For the text-containing cell, return its midpoint in [x, y] coordinate format. 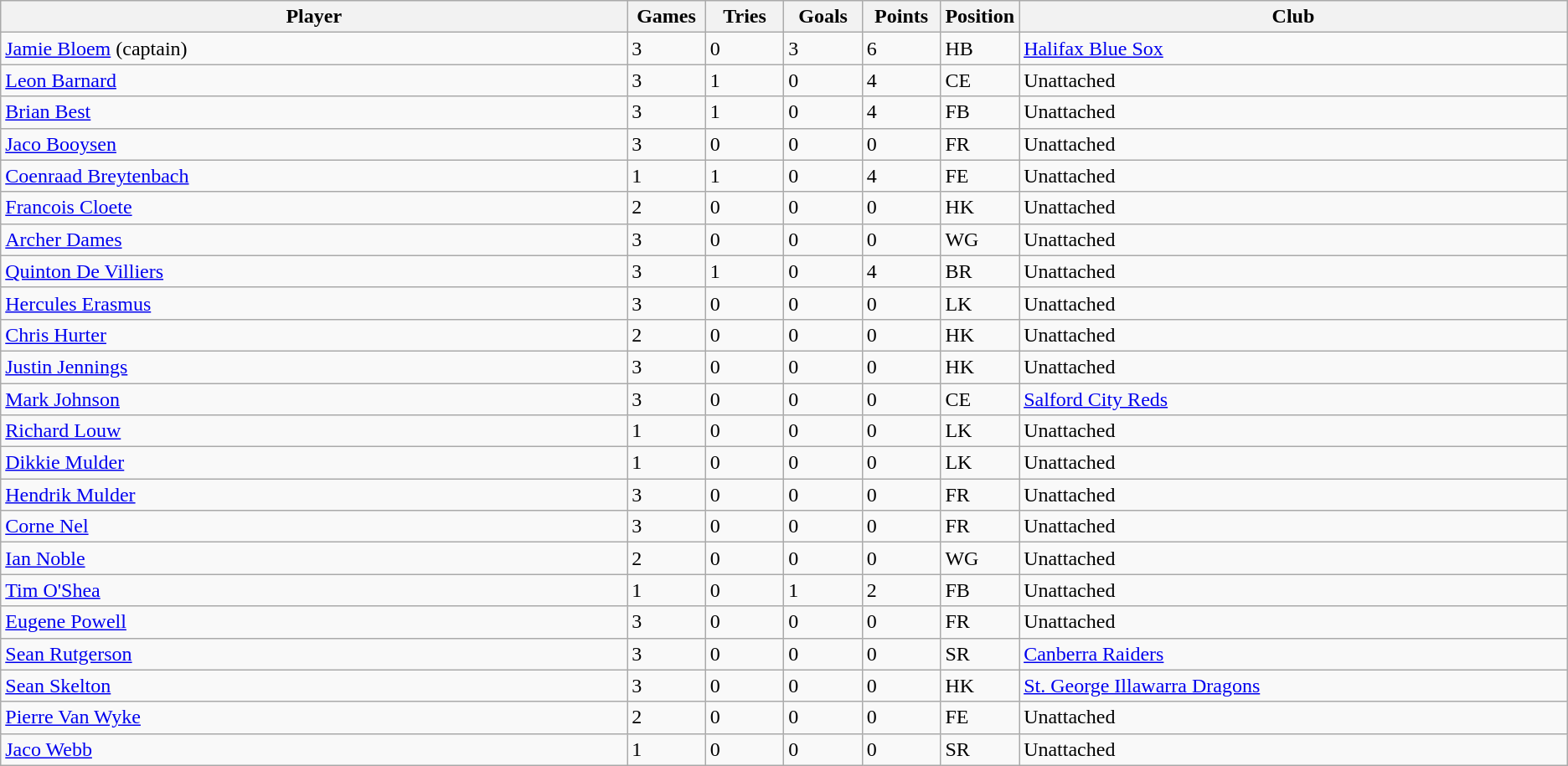
Quinton De Villiers [314, 271]
Player [314, 17]
Salford City Reds [1293, 399]
Club [1293, 17]
Tries [745, 17]
St. George Illawarra Dragons [1293, 686]
Sean Rutgerson [314, 654]
Canberra Raiders [1293, 654]
Richard Louw [314, 431]
6 [901, 49]
Games [667, 17]
Halifax Blue Sox [1293, 49]
Jaco Booysen [314, 144]
Points [901, 17]
Hendrik Mulder [314, 495]
Justin Jennings [314, 367]
Tim O'Shea [314, 590]
Position [980, 17]
Leon Barnard [314, 80]
Chris Hurter [314, 335]
Corne Nel [314, 527]
Mark Johnson [314, 399]
Archer Dames [314, 239]
Jaco Webb [314, 749]
Goals [823, 17]
Ian Noble [314, 558]
Francois Cloete [314, 208]
HB [980, 49]
Jamie Bloem (captain) [314, 49]
BR [980, 271]
Sean Skelton [314, 686]
Brian Best [314, 112]
Pierre Van Wyke [314, 717]
Coenraad Breytenbach [314, 176]
Hercules Erasmus [314, 303]
Eugene Powell [314, 622]
Dikkie Mulder [314, 463]
